Extract the (X, Y) coordinate from the center of the cell holding the provided text.  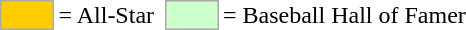
= All-Star (106, 15)
